Pinpoint the cell where the given text exists, returning its (x, y) midpoint coordinate. 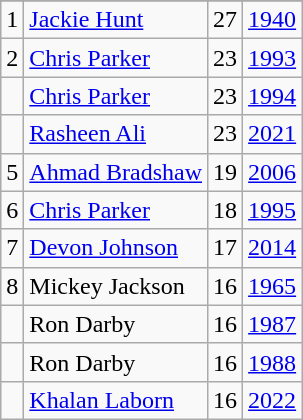
7 (12, 248)
Rasheen Ali (116, 134)
2 (12, 58)
Devon Johnson (116, 248)
27 (226, 20)
Mickey Jackson (116, 286)
8 (12, 286)
19 (226, 172)
1940 (272, 20)
1965 (272, 286)
1988 (272, 362)
1995 (272, 210)
17 (226, 248)
1 (12, 20)
1987 (272, 324)
6 (12, 210)
2021 (272, 134)
Jackie Hunt (116, 20)
2014 (272, 248)
1994 (272, 96)
2006 (272, 172)
Ahmad Bradshaw (116, 172)
5 (12, 172)
1993 (272, 58)
2022 (272, 400)
Khalan Laborn (116, 400)
18 (226, 210)
